For the text-containing cell, return its midpoint in (X, Y) coordinate format. 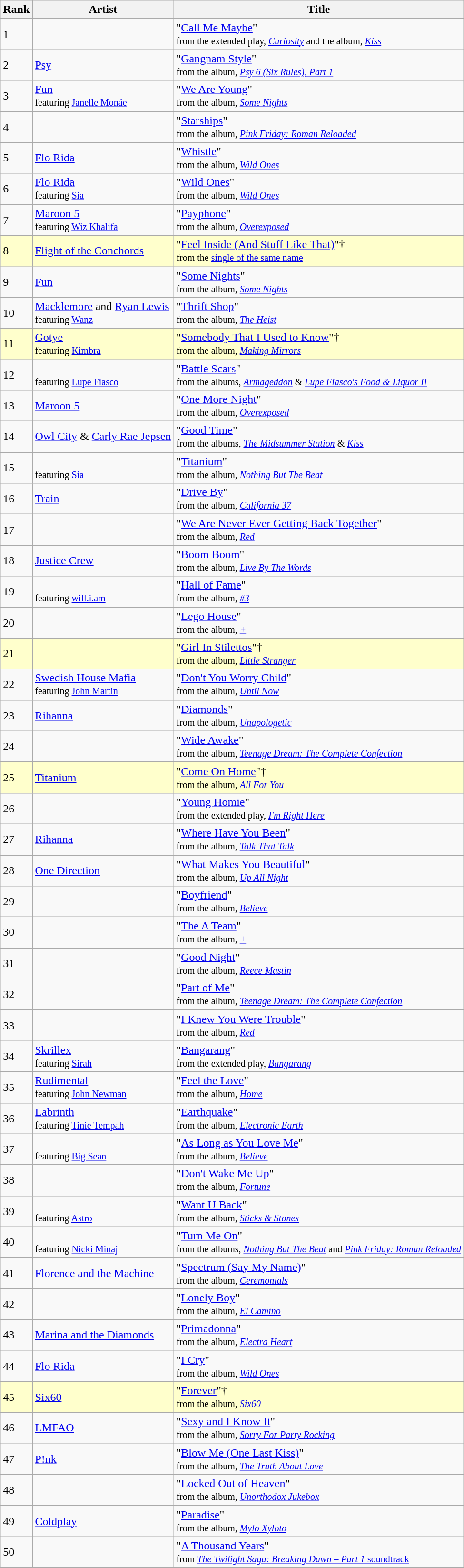
"Where Have You Been" from the album, Talk That Talk (319, 839)
Rank (16, 10)
3 (16, 96)
"We Are Never Ever Getting Back Together" from the album, Red (319, 529)
"Sexy and I Know It" from the album, Sorry For Party Rocking (319, 1428)
42 (16, 1304)
29 (16, 902)
9 (16, 282)
Title (319, 10)
P!nk (103, 1459)
24 (16, 747)
15 (16, 468)
"Wide Awake" from the album, Teenage Dream: The Complete Confection (319, 747)
Flo Rida featuring Sia (103, 189)
"Spectrum (Say My Name)"from the album, Ceremonials (319, 1273)
31 (16, 964)
"Lego House" from the album, + (319, 623)
"Young Homie" from the extended play, I'm Right Here (319, 809)
37 (16, 1149)
"Good Night" from the album, Reece Mastin (319, 964)
Titanium (103, 777)
"Good Time" from the albums, The Midsummer Station & Kiss (319, 437)
45 (16, 1397)
Skrillex featuring Sirah (103, 1056)
11 (16, 344)
featuring Sia (103, 468)
"What Makes You Beautiful" from the album, Up All Night (319, 870)
"Boyfriend" from the album, Believe (319, 902)
"Battle Scars" from the albums, Armageddon & Lupe Fiasco's Food & Liquor II (319, 374)
"Feel Inside (And Stuff Like That)"† from the single of the same name (319, 250)
12 (16, 374)
Labrinth featuring Tinie Tempah (103, 1118)
2 (16, 65)
1 (16, 34)
"Some Nights" from the album, Some Nights (319, 282)
"Paradise" from the album, Mylo Xyloto (319, 1521)
27 (16, 839)
featuring will.i.am (103, 591)
13 (16, 406)
Gotye featuring Kimbra (103, 344)
Maroon 5 (103, 406)
"Come On Home"† from the album, All For You (319, 777)
14 (16, 437)
28 (16, 870)
44 (16, 1366)
"I Cry"from the album, Wild Ones (319, 1366)
One Direction (103, 870)
"Starships" from the album, Pink Friday: Roman Reloaded (319, 127)
Maroon 5 featuring Wiz Khalifa (103, 220)
17 (16, 529)
"Earthquake" from the album, Electronic Earth (319, 1118)
34 (16, 1056)
"Payphone" from the album, Overexposed (319, 220)
"One More Night" from the album, Overexposed (319, 406)
"Lonely Boy" from the album, El Camino (319, 1304)
19 (16, 591)
8 (16, 250)
26 (16, 809)
Swedish House Mafiafeaturing John Martin (103, 685)
"The A Team" from the album, + (319, 932)
38 (16, 1180)
"Don't Wake Me Up"from the album, Fortune (319, 1180)
16 (16, 499)
40 (16, 1242)
6 (16, 189)
"Locked Out of Heaven"from the album, Unorthodox Jukebox (319, 1490)
10 (16, 312)
32 (16, 994)
Rudimental featuring John Newman (103, 1088)
"Hall of Fame" from the album, #3 (319, 591)
Coldplay (103, 1521)
featuring Big Sean (103, 1149)
35 (16, 1088)
Marina and the Diamonds (103, 1335)
"Feel the Love" from the album, Home (319, 1088)
"Blow Me (One Last Kiss)" from the album, The Truth About Love (319, 1459)
18 (16, 561)
"Somebody That I Used to Know"† from the album, Making Mirrors (319, 344)
featuring Nicki Minaj (103, 1242)
"Boom Boom" from the album, Live By The Words (319, 561)
LMFAO (103, 1428)
"Titanium" from the album, Nothing But The Beat (319, 468)
"Turn Me On" from the albums, Nothing But The Beat and Pink Friday: Roman Reloaded (319, 1242)
Owl City & Carly Rae Jepsen (103, 437)
Fun featuring Janelle Monáe (103, 96)
49 (16, 1521)
"We Are Young" from the album, Some Nights (319, 96)
33 (16, 1026)
featuring Lupe Fiasco (103, 374)
21 (16, 653)
"Diamonds" from the album, Unapologetic (319, 715)
39 (16, 1211)
"I Knew You Were Trouble"from the album, Red (319, 1026)
43 (16, 1335)
"Primadonna" from the album, Electra Heart (319, 1335)
Train (103, 499)
"As Long as You Love Me"from the album, Believe (319, 1149)
30 (16, 932)
"Girl In Stilettos"† from the album, Little Stranger (319, 653)
50 (16, 1552)
41 (16, 1273)
22 (16, 685)
Flight of the Conchords (103, 250)
"Forever"† from the album, Six60 (319, 1397)
Artist (103, 10)
"Call Me Maybe" from the extended play, Curiosity and the album, Kiss (319, 34)
"Thrift Shop" from the album, The Heist (319, 312)
Psy (103, 65)
"Part of Me" from the album, Teenage Dream: The Complete Confection (319, 994)
Justice Crew (103, 561)
"A Thousand Years" from The Twilight Saga: Breaking Dawn – Part 1 soundtrack (319, 1552)
"Wild Ones" from the album, Wild Ones (319, 189)
"Drive By" from the album, California 37 (319, 499)
20 (16, 623)
"Bangarang" from the extended play, Bangarang (319, 1056)
47 (16, 1459)
23 (16, 715)
"Don't You Worry Child"from the album, Until Now (319, 685)
"Whistle" from the album, Wild Ones (319, 158)
7 (16, 220)
Macklemore and Ryan Lewis featuring Wanz (103, 312)
"Want U Back" from the album, Sticks & Stones (319, 1211)
Six60 (103, 1397)
featuring Astro (103, 1211)
Florence and the Machine (103, 1273)
48 (16, 1490)
25 (16, 777)
"Gangnam Style" from the album, Psy 6 (Six Rules), Part 1 (319, 65)
5 (16, 158)
4 (16, 127)
36 (16, 1118)
Fun (103, 282)
46 (16, 1428)
